From the cell containing the given text, extract its center point as [X, Y] coordinate. 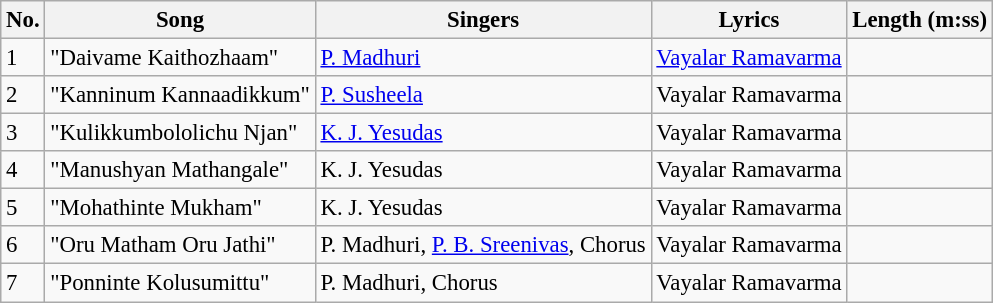
"Mohathinte Mukham" [180, 208]
"Oru Matham Oru Jathi" [180, 245]
"Kulikkumbololichu Njan" [180, 133]
3 [23, 133]
1 [23, 58]
P. Madhuri, P. B. Sreenivas, Chorus [483, 245]
Song [180, 20]
P. Susheela [483, 95]
Singers [483, 20]
4 [23, 170]
"Kanninum Kannaadikkum" [180, 95]
"Daivame Kaithozhaam" [180, 58]
6 [23, 245]
2 [23, 95]
P. Madhuri [483, 58]
No. [23, 20]
Lyrics [749, 20]
P. Madhuri, Chorus [483, 283]
"Ponninte Kolusumittu" [180, 283]
"Manushyan Mathangale" [180, 170]
Length (m:ss) [920, 20]
7 [23, 283]
5 [23, 208]
